Determine the [x, y] coordinate at the center of the cell enclosing the given text.  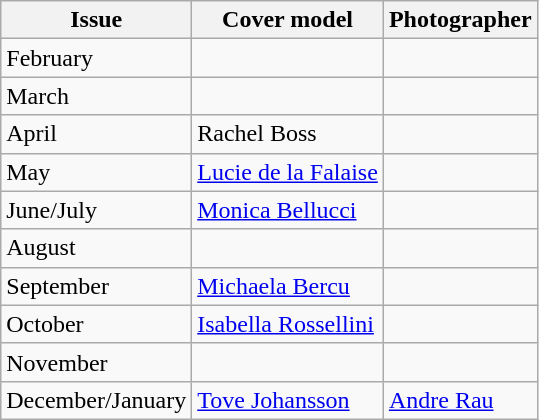
Lucie de la Falaise [288, 172]
Cover model [288, 20]
October [96, 324]
Michaela Bercu [288, 286]
Andre Rau [460, 400]
September [96, 286]
April [96, 134]
August [96, 248]
December/January [96, 400]
Rachel Boss [288, 134]
March [96, 96]
June/July [96, 210]
November [96, 362]
May [96, 172]
Issue [96, 20]
February [96, 58]
Photographer [460, 20]
Tove Johansson [288, 400]
Isabella Rossellini [288, 324]
Monica Bellucci [288, 210]
